Capture the cell that displays the provided text and extract its (x, y) central coordinate. 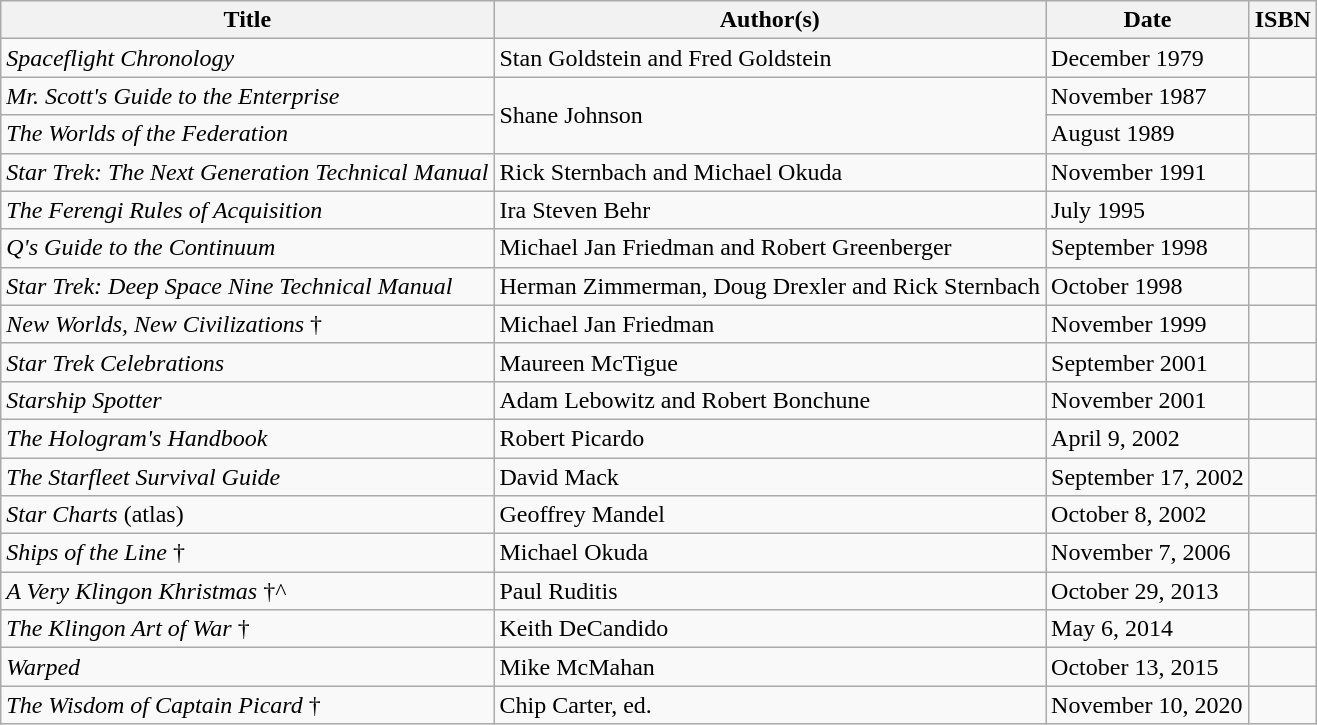
Star Trek: Deep Space Nine Technical Manual (248, 286)
Maureen McTigue (770, 362)
November 10, 2020 (1148, 705)
Spaceflight Chronology (248, 58)
October 13, 2015 (1148, 667)
September 1998 (1148, 248)
Star Charts (atlas) (248, 515)
Ships of the Line † (248, 553)
The Ferengi Rules of Acquisition (248, 210)
October 1998 (1148, 286)
September 2001 (1148, 362)
October 29, 2013 (1148, 591)
Herman Zimmerman, Doug Drexler and Rick Sternbach (770, 286)
October 8, 2002 (1148, 515)
November 7, 2006 (1148, 553)
Title (248, 20)
Stan Goldstein and Fred Goldstein (770, 58)
Author(s) (770, 20)
Robert Picardo (770, 438)
Michael Jan Friedman and Robert Greenberger (770, 248)
The Worlds of the Federation (248, 134)
Shane Johnson (770, 115)
Ira Steven Behr (770, 210)
Date (1148, 20)
Warped (248, 667)
November 2001 (1148, 400)
Mr. Scott's Guide to the Enterprise (248, 96)
Chip Carter, ed. (770, 705)
November 1991 (1148, 172)
The Wisdom of Captain Picard † (248, 705)
Keith DeCandido (770, 629)
Paul Ruditis (770, 591)
New Worlds, New Civilizations † (248, 324)
The Starfleet Survival Guide (248, 477)
September 17, 2002 (1148, 477)
Rick Sternbach and Michael Okuda (770, 172)
The Klingon Art of War † (248, 629)
Adam Lebowitz and Robert Bonchune (770, 400)
December 1979 (1148, 58)
A Very Klingon Khristmas †^ (248, 591)
Michael Okuda (770, 553)
David Mack (770, 477)
Geoffrey Mandel (770, 515)
Star Trek: The Next Generation Technical Manual (248, 172)
November 1987 (1148, 96)
Q's Guide to the Continuum (248, 248)
April 9, 2002 (1148, 438)
ISBN (1282, 20)
July 1995 (1148, 210)
Starship Spotter (248, 400)
May 6, 2014 (1148, 629)
Michael Jan Friedman (770, 324)
Mike McMahan (770, 667)
The Hologram's Handbook (248, 438)
August 1989 (1148, 134)
November 1999 (1148, 324)
Star Trek Celebrations (248, 362)
